Return the (X, Y) coordinate for the center point of the cell that contains the specified text.  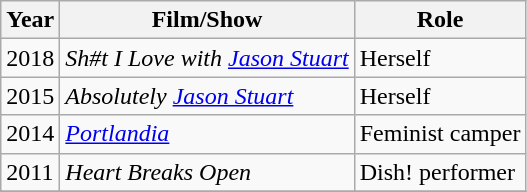
Year (30, 20)
Heart Breaks Open (207, 172)
2011 (30, 172)
2014 (30, 134)
Portlandia (207, 134)
2018 (30, 58)
Film/Show (207, 20)
Role (440, 20)
Feminist camper (440, 134)
Dish! performer (440, 172)
2015 (30, 96)
Absolutely Jason Stuart (207, 96)
Sh#t I Love with Jason Stuart (207, 58)
